Find where the given text appears and provide that cell's center as [X, Y] coordinate. 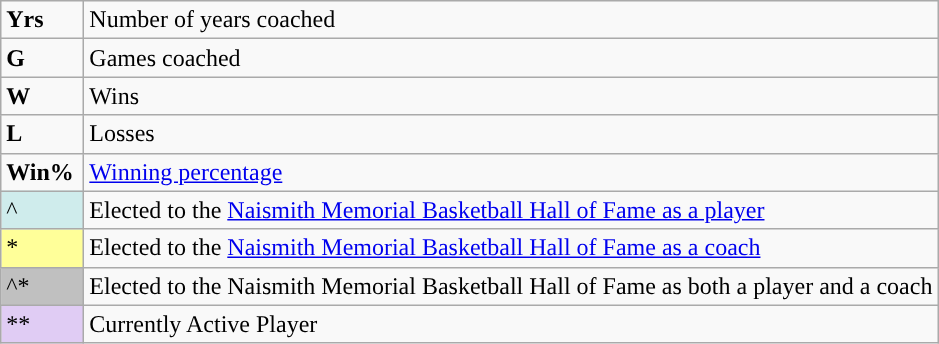
Elected to the Naismith Memorial Basketball Hall of Fame as both a player and a coach [511, 286]
Currently Active Player [511, 324]
^* [42, 286]
Losses [511, 134]
Win% [42, 172]
Wins [511, 96]
Games coached [511, 58]
Elected to the Naismith Memorial Basketball Hall of Fame as a player [511, 210]
G [42, 58]
^ [42, 210]
Winning percentage [511, 172]
** [42, 324]
Number of years coached [511, 20]
Yrs [42, 20]
L [42, 134]
* [42, 248]
Elected to the Naismith Memorial Basketball Hall of Fame as a coach [511, 248]
W [42, 96]
